Extract the (X, Y) coordinate from the center of the cell holding the provided text.  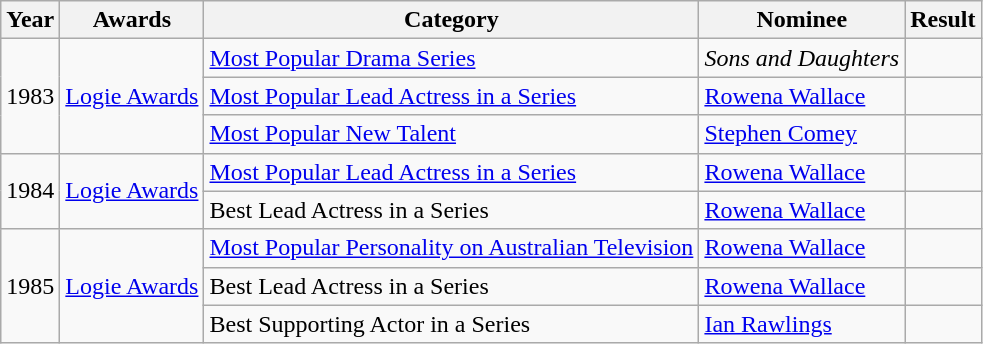
Most Popular New Talent (452, 134)
1984 (30, 191)
Awards (132, 20)
Most Popular Personality on Australian Television (452, 248)
Sons and Daughters (802, 58)
Result (943, 20)
1983 (30, 96)
Ian Rawlings (802, 324)
Category (452, 20)
Nominee (802, 20)
Most Popular Drama Series (452, 58)
1985 (30, 286)
Year (30, 20)
Stephen Comey (802, 134)
Best Supporting Actor in a Series (452, 324)
